Return [x, y] of the center of cell containing provided text 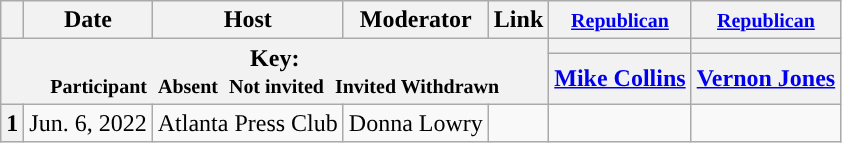
Link [518, 20]
1 [12, 123]
Atlanta Press Club [248, 123]
Donna Lowry [416, 123]
Host [248, 20]
Moderator [416, 20]
Jun. 6, 2022 [88, 123]
Key: Participant Absent Not invited Invited Withdrawn [275, 72]
Vernon Jones [766, 78]
Mike Collins [620, 78]
Date [88, 20]
